Capture the cell that displays the provided text and extract its [X, Y] central coordinate. 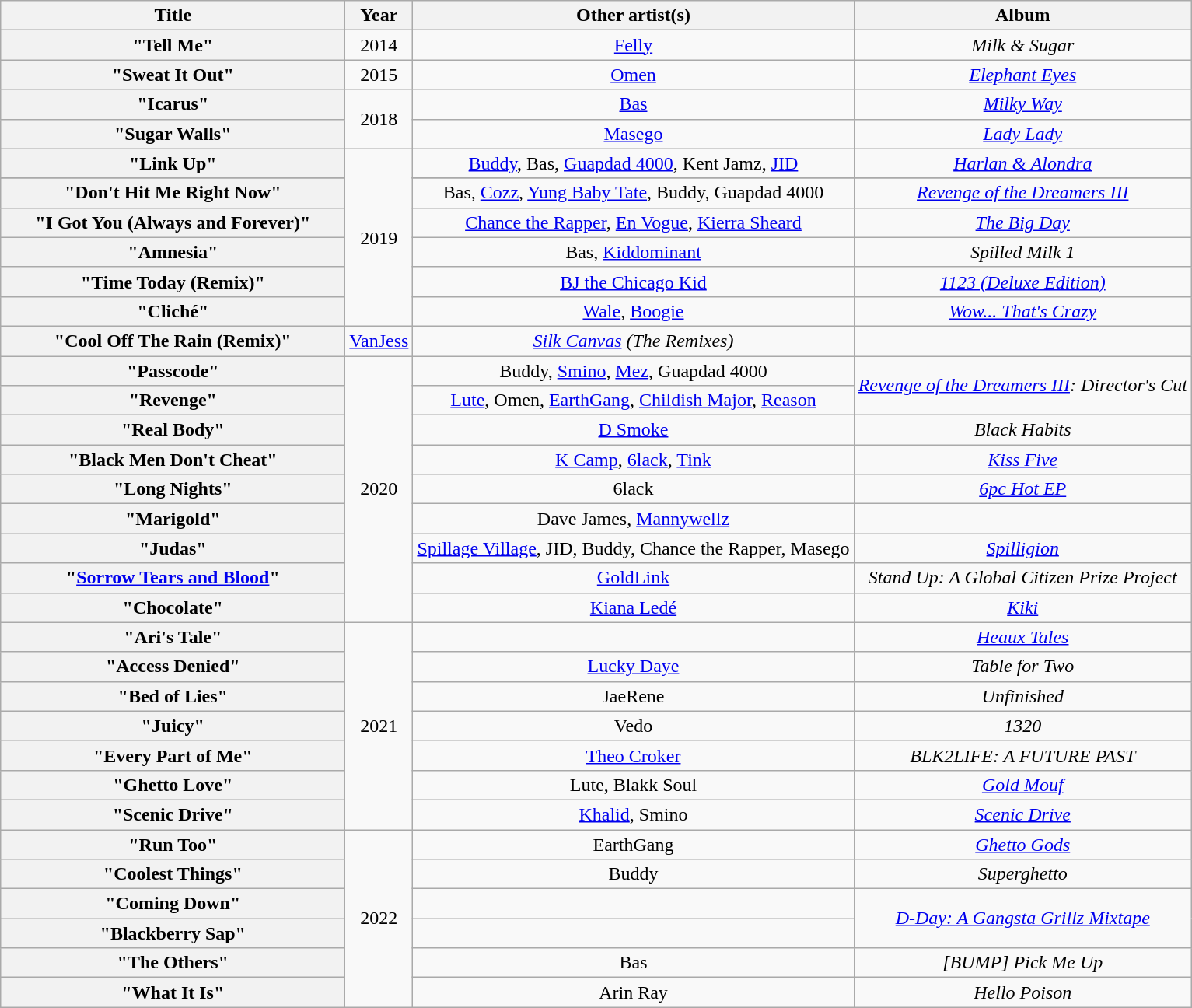
BJ the Chicago Kid [633, 282]
"Real Body" [173, 430]
Lute, Omen, EarthGang, Childish Major, Reason [633, 401]
"Blackberry Sap" [173, 933]
Lute, Blakk Soul [633, 785]
"Marigold" [173, 519]
"Access Denied" [173, 667]
2018 [379, 119]
K Camp, 6lack, Tink [633, 460]
Year [379, 16]
Superghetto [1022, 874]
Kiana Ledé [633, 607]
Dave James, Mannywellz [633, 519]
"Black Men Don't Cheat" [173, 460]
Chance the Rapper, En Vogue, Kierra Sheard [633, 222]
Bas, Cozz, Yung Baby Tate, Buddy, Guapdad 4000 [633, 193]
"Amnesia" [173, 252]
Ghetto Gods [1022, 844]
Milk & Sugar [1022, 45]
Buddy [633, 874]
Spilled Milk 1 [1022, 252]
Kiss Five [1022, 460]
"Tell Me" [173, 45]
Hello Poison [1022, 992]
BLK2LIFE: A FUTURE PAST [1022, 755]
JaeRene [633, 696]
"Long Nights" [173, 489]
6lack [633, 489]
"Coming Down" [173, 904]
Title [173, 16]
Heaux Tales [1022, 637]
Masego [633, 134]
Khalid, Smino [633, 814]
"Ghetto Love" [173, 785]
Table for Two [1022, 667]
Lucky Daye [633, 667]
Revenge of the Dreamers III [1022, 193]
Bas, Kiddominant [633, 252]
"Sugar Walls" [173, 134]
"Ari's Tale" [173, 637]
"I Got You (Always and Forever)" [173, 222]
"The Others" [173, 963]
"Coolest Things" [173, 874]
"Sorrow Tears and Blood" [173, 578]
"Every Part of Me" [173, 755]
Kiki [1022, 607]
GoldLink [633, 578]
"Icarus" [173, 104]
"Chocolate" [173, 607]
Arin Ray [633, 992]
[BUMP] Pick Me Up [1022, 963]
Theo Croker [633, 755]
"Bed of Lies" [173, 696]
"Cliché" [173, 311]
"Juicy" [173, 726]
Scenic Drive [1022, 814]
"Scenic Drive" [173, 814]
Buddy, Bas, Guapdad 4000, Kent Jamz, JID [633, 163]
D-Day: A Gangsta Grillz Mixtape [1022, 919]
Wale, Boogie [633, 311]
2021 [379, 726]
Album [1022, 16]
VanJess [379, 341]
Silk Canvas (The Remixes) [633, 341]
"Passcode" [173, 371]
"Time Today (Remix)" [173, 282]
"Run Too" [173, 844]
Revenge of the Dreamers III: Director's Cut [1022, 386]
2019 [379, 237]
1123 (Deluxe Edition) [1022, 282]
Felly [633, 45]
Buddy, Smino, Mez, Guapdad 4000 [633, 371]
2015 [379, 75]
"Sweat It Out" [173, 75]
"Cool Off The Rain (Remix)" [173, 341]
"Judas" [173, 548]
Wow... That's Crazy [1022, 311]
Other artist(s) [633, 16]
2014 [379, 45]
EarthGang [633, 844]
2022 [379, 918]
Vedo [633, 726]
1320 [1022, 726]
"Link Up" [173, 163]
Elephant Eyes [1022, 75]
Milky Way [1022, 104]
The Big Day [1022, 222]
Unfinished [1022, 696]
"What It Is" [173, 992]
2020 [379, 490]
D Smoke [633, 430]
Lady Lady [1022, 134]
Spillage Village, JID, Buddy, Chance the Rapper, Masego [633, 548]
Black Habits [1022, 430]
6pc Hot EP [1022, 489]
Omen [633, 75]
"Revenge" [173, 401]
"Don't Hit Me Right Now" [173, 193]
Harlan & Alondra [1022, 163]
Stand Up: A Global Citizen Prize Project [1022, 578]
Spilligion [1022, 548]
Gold Mouf [1022, 785]
